Output the (x, y) coordinate of the center of the cell containing the given text.  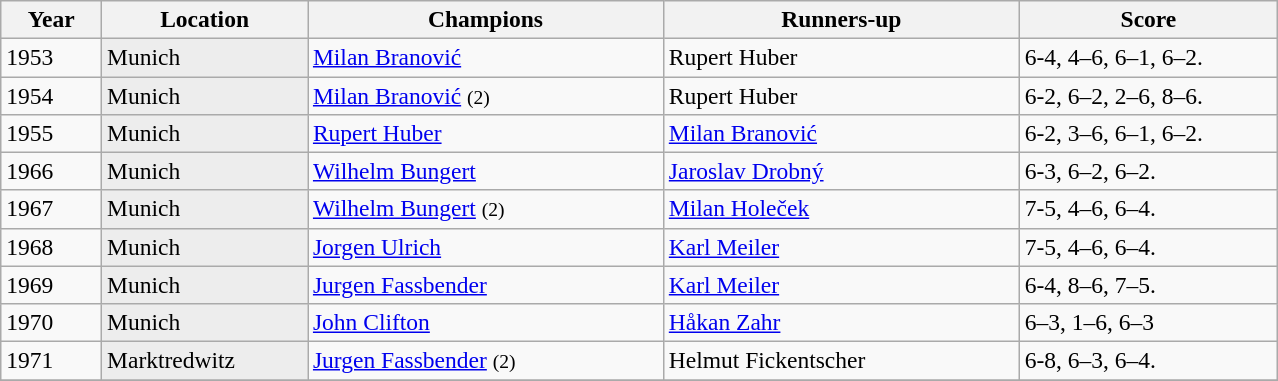
Jurgen Fassbender (2) (486, 360)
Jorgen Ulrich (486, 247)
1966 (52, 171)
Year (52, 19)
1969 (52, 285)
Wilhelm Bungert (2) (486, 209)
Marktredwitz (205, 360)
Score (1148, 19)
Milan Branović (2) (486, 95)
Location (205, 19)
John Clifton (486, 322)
6-2, 3–6, 6–1, 6–2. (1148, 133)
Helmut Fickentscher (841, 360)
Milan Holeček (841, 209)
1967 (52, 209)
1955 (52, 133)
6-3, 6–2, 6–2. (1148, 171)
1971 (52, 360)
1968 (52, 247)
6-2, 6–2, 2–6, 8–6. (1148, 95)
Runners-up (841, 19)
6-8, 6–3, 6–4. (1148, 360)
Jaroslav Drobný (841, 171)
6–3, 1–6, 6–3 (1148, 322)
Jurgen Fassbender (486, 285)
Wilhelm Bungert (486, 171)
Champions (486, 19)
Håkan Zahr (841, 322)
6-4, 8–6, 7–5. (1148, 285)
1954 (52, 95)
1953 (52, 57)
6-4, 4–6, 6–1, 6–2. (1148, 57)
1970 (52, 322)
